Detect which cell encompasses the target text, then output its [X, Y] center coordinate. 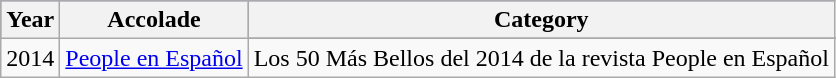
Year [30, 20]
Los 50 Más Bellos del 2014 de la revista People en Español [541, 58]
People en Español [154, 58]
Accolade [154, 20]
2014 [30, 58]
Category [541, 20]
